Locate the cell with the specified text and output its [x, y] center coordinate. 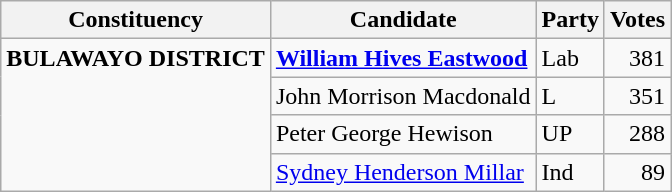
UP [570, 134]
L [570, 96]
381 [637, 58]
William Hives Eastwood [403, 58]
John Morrison Macdonald [403, 96]
Sydney Henderson Millar [403, 172]
288 [637, 134]
351 [637, 96]
Candidate [403, 20]
Party [570, 20]
89 [637, 172]
Votes [637, 20]
Peter George Hewison [403, 134]
BULAWAYO DISTRICT [136, 115]
Ind [570, 172]
Lab [570, 58]
Constituency [136, 20]
